Determine the (X, Y) coordinate at the center of the cell enclosing the given text.  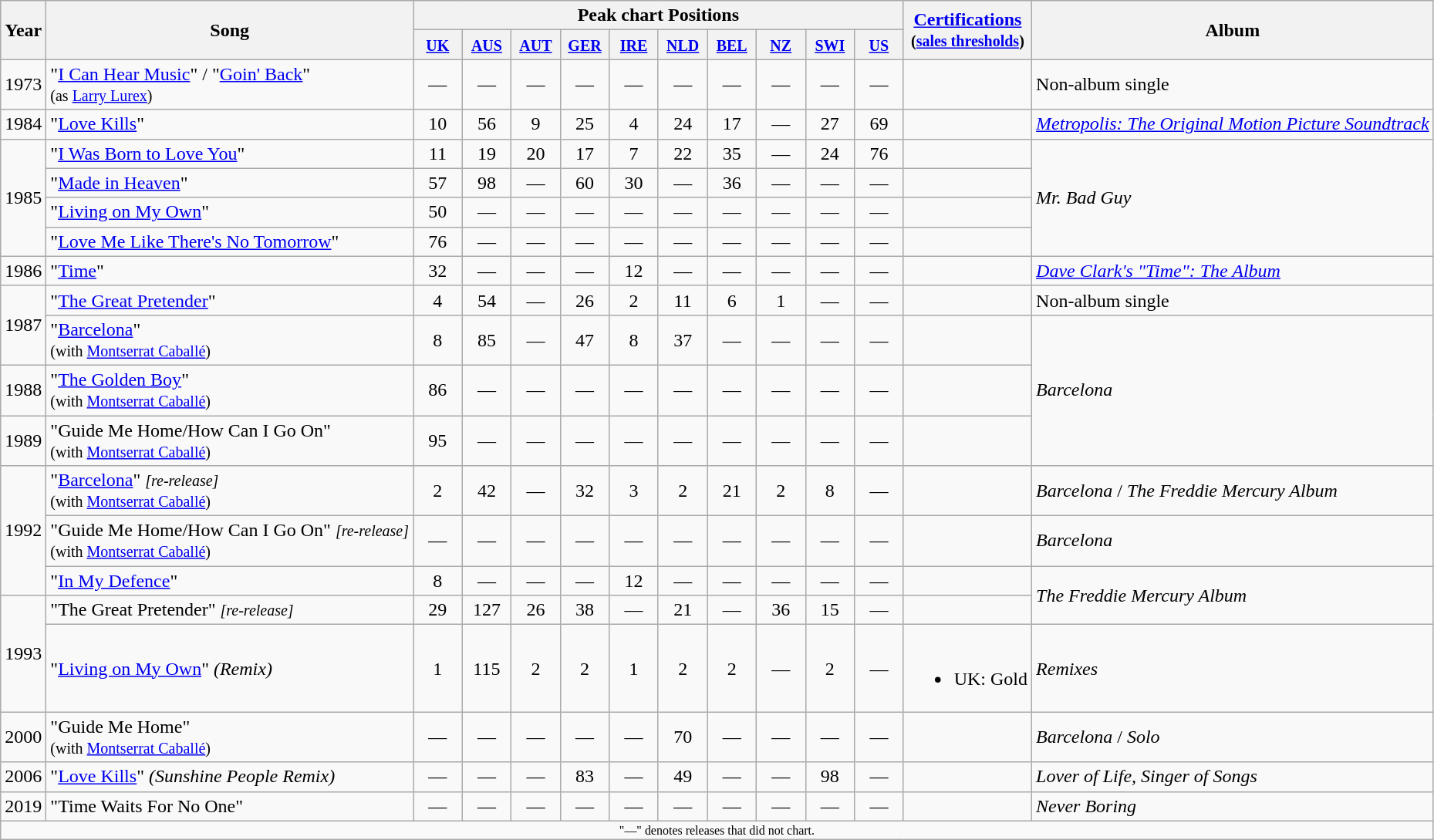
9 (536, 124)
38 (585, 610)
50 (438, 212)
Barcelona / The Freddie Mercury Album (1233, 491)
"Made in Heaven" (230, 183)
"—" denotes releases that did not chart. (717, 830)
Mr. Bad Guy (1233, 197)
57 (438, 183)
UK: Gold (967, 668)
The Freddie Mercury Album (1233, 595)
60 (585, 183)
"Guide Me Home/How Can I Go On" (with Montserrat Caballé) (230, 440)
3 (634, 491)
1993 (23, 654)
42 (487, 491)
86 (438, 390)
Album (1233, 30)
"The Golden Boy" (with Montserrat Caballé) (230, 390)
1985 (23, 197)
29 (438, 610)
70 (683, 737)
95 (438, 440)
1986 (23, 271)
"Love Kills" (Sunshine People Remix) (230, 777)
127 (487, 610)
NZ (781, 45)
83 (585, 777)
"Living on My Own" (Remix) (230, 668)
15 (830, 610)
49 (683, 777)
7 (634, 153)
20 (536, 153)
NLD (683, 45)
AUT (536, 45)
SWI (830, 45)
37 (683, 339)
1984 (23, 124)
Peak chart Positions (659, 15)
Lover of Life, Singer of Songs (1233, 777)
2000 (23, 737)
"The Great Pretender" [re-release] (230, 610)
85 (487, 339)
1989 (23, 440)
47 (585, 339)
Song (230, 30)
IRE (634, 45)
US (879, 45)
1988 (23, 390)
1987 (23, 326)
Remixes (1233, 668)
54 (487, 300)
"Love Me Like There's No Tomorrow" (230, 241)
"Guide Me Home/How Can I Go On" [re-release] (with Montserrat Caballé) (230, 541)
"Barcelona" [re-release] (with Montserrat Caballé) (230, 491)
22 (683, 153)
35 (732, 153)
"The Great Pretender" (230, 300)
115 (487, 668)
BEL (732, 45)
"Barcelona" (with Montserrat Caballé) (230, 339)
"Love Kills" (230, 124)
2006 (23, 777)
"Guide Me Home" (with Montserrat Caballé) (230, 737)
"Time Waits For No One" (230, 806)
19 (487, 153)
Certifications(sales thresholds) (967, 30)
AUS (487, 45)
1973 (23, 85)
"I Can Hear Music" / "Goin' Back" (as Larry Lurex) (230, 85)
"I Was Born to Love You" (230, 153)
10 (438, 124)
Year (23, 30)
"In My Defence" (230, 581)
"Time" (230, 271)
56 (487, 124)
Dave Clark's "Time": The Album (1233, 271)
1992 (23, 531)
GER (585, 45)
Barcelona / Solo (1233, 737)
27 (830, 124)
30 (634, 183)
6 (732, 300)
"Living on My Own" (230, 212)
Never Boring (1233, 806)
UK (438, 45)
25 (585, 124)
2019 (23, 806)
69 (879, 124)
Metropolis: The Original Motion Picture Soundtrack (1233, 124)
